Determine the [x, y] coordinate at the center of the cell enclosing the given text.  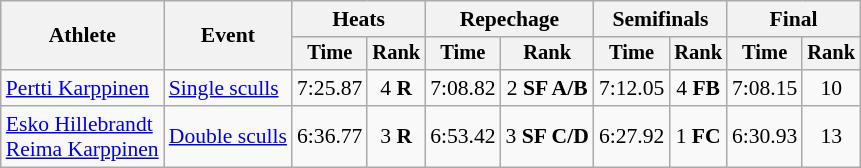
6:36.77 [330, 136]
3 R [396, 136]
6:30.93 [764, 136]
4 FB [698, 88]
Athlete [82, 36]
Repechage [510, 19]
Event [228, 36]
7:08.82 [462, 88]
7:12.05 [632, 88]
7:08.15 [764, 88]
7:25.87 [330, 88]
Semifinals [660, 19]
13 [831, 136]
10 [831, 88]
1 FC [698, 136]
6:27.92 [632, 136]
6:53.42 [462, 136]
Esko HillebrandtReima Karppinen [82, 136]
3 SF C/D [548, 136]
Single sculls [228, 88]
Heats [358, 19]
Double sculls [228, 136]
4 R [396, 88]
Final [794, 19]
Pertti Karppinen [82, 88]
2 SF A/B [548, 88]
